Search for the cell housing the specified text and yield its (x, y) center coordinate. 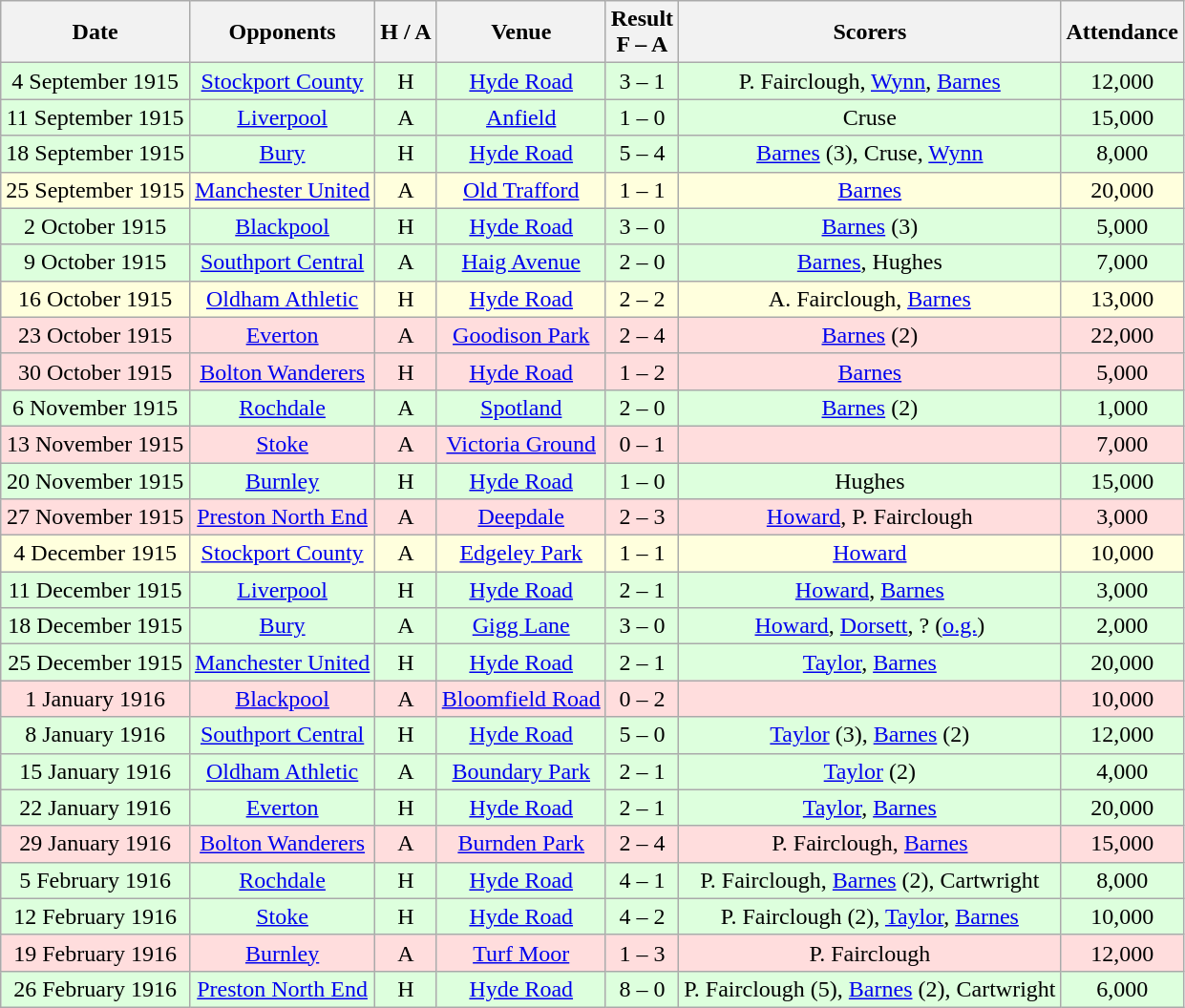
Anfield (521, 117)
Victoria Ground (521, 444)
Boundary Park (521, 771)
1 – 3 (642, 953)
Taylor (3), Barnes (2) (870, 735)
19 February 1916 (95, 953)
26 February 1916 (95, 989)
Bloomfield Road (521, 699)
8 – 0 (642, 989)
Barnes (3), Cruse, Wynn (870, 154)
Turf Moor (521, 953)
P. Fairclough (5), Barnes (2), Cartwright (870, 989)
Howard, Dorsett, ? (o.g.) (870, 626)
4 December 1915 (95, 554)
29 January 1916 (95, 844)
ResultF – A (642, 32)
Scorers (870, 32)
22,000 (1122, 335)
Barnes, Hughes (870, 262)
P. Fairclough (2), Taylor, Barnes (870, 916)
P. Fairclough, Barnes (870, 844)
0 – 2 (642, 699)
Attendance (1122, 32)
Taylor (2) (870, 771)
5 February 1916 (95, 880)
3 – 1 (642, 81)
25 September 1915 (95, 190)
9 October 1915 (95, 262)
0 – 1 (642, 444)
1 – 2 (642, 371)
22 January 1916 (95, 808)
P. Fairclough, Wynn, Barnes (870, 81)
18 December 1915 (95, 626)
Goodison Park (521, 335)
20 November 1915 (95, 480)
Old Trafford (521, 190)
Edgeley Park (521, 554)
Hughes (870, 480)
2,000 (1122, 626)
4 – 2 (642, 916)
13 November 1915 (95, 444)
25 December 1915 (95, 662)
15 January 1916 (95, 771)
P. Fairclough (870, 953)
4 September 1915 (95, 81)
Barnes (3) (870, 226)
Venue (521, 32)
A. Fairclough, Barnes (870, 299)
2 – 2 (642, 299)
Deepdale (521, 517)
2 – 3 (642, 517)
6 November 1915 (95, 408)
Haig Avenue (521, 262)
Cruse (870, 117)
Spotland (521, 408)
30 October 1915 (95, 371)
16 October 1915 (95, 299)
Howard, Barnes (870, 590)
11 September 1915 (95, 117)
1 January 1916 (95, 699)
P. Fairclough, Barnes (2), Cartwright (870, 880)
18 September 1915 (95, 154)
5 – 4 (642, 154)
13,000 (1122, 299)
Howard (870, 554)
6,000 (1122, 989)
1,000 (1122, 408)
27 November 1915 (95, 517)
4 – 1 (642, 880)
12 February 1916 (95, 916)
Howard, P. Fairclough (870, 517)
11 December 1915 (95, 590)
Gigg Lane (521, 626)
2 October 1915 (95, 226)
H / A (406, 32)
Opponents (282, 32)
Date (95, 32)
Burnden Park (521, 844)
5 – 0 (642, 735)
4,000 (1122, 771)
8 January 1916 (95, 735)
23 October 1915 (95, 335)
